Pinpoint the cell where the given text exists, returning its [x, y] midpoint coordinate. 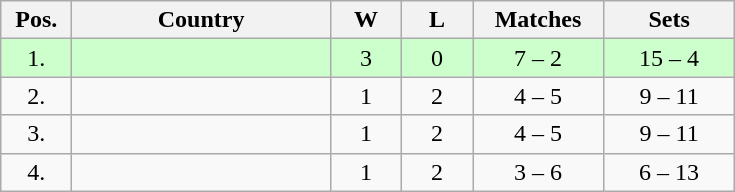
4. [36, 172]
6 – 13 [670, 172]
W [366, 20]
Country [202, 20]
Sets [670, 20]
L [436, 20]
Pos. [36, 20]
3 – 6 [538, 172]
15 – 4 [670, 58]
7 – 2 [538, 58]
1. [36, 58]
2. [36, 96]
Matches [538, 20]
3. [36, 134]
3 [366, 58]
0 [436, 58]
